Locate the cell with the specified text and output its [x, y] center coordinate. 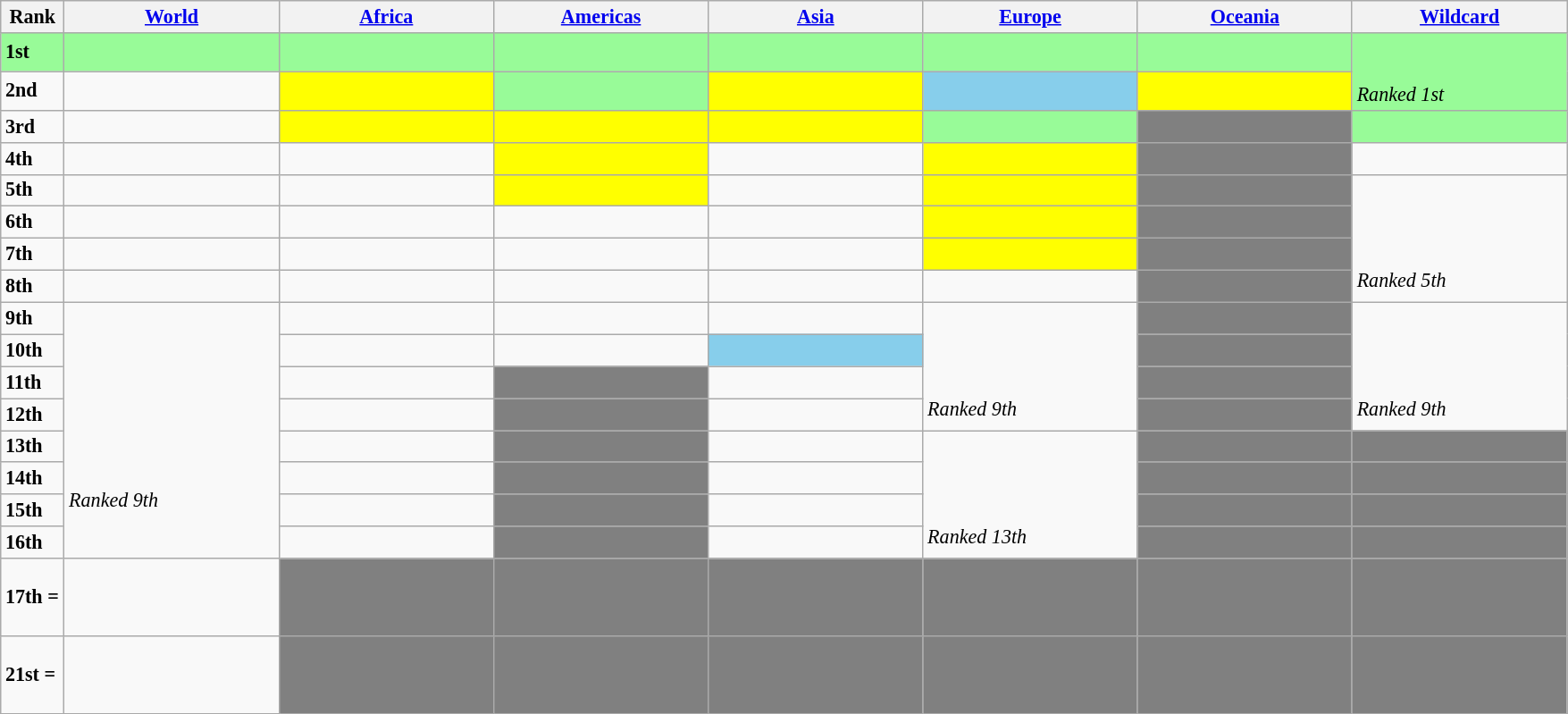
Wildcard [1459, 16]
16th [32, 542]
Americas [600, 16]
Europe [1030, 16]
12th [32, 414]
21st = [32, 674]
1st [32, 52]
Rank [32, 16]
3rd [32, 126]
World [172, 16]
7th [32, 254]
15th [32, 510]
4th [32, 158]
5th [32, 190]
13th [32, 446]
17th = [32, 597]
2nd [32, 91]
Ranked 1st [1459, 71]
Ranked 13th [1030, 493]
9th [32, 318]
10th [32, 350]
Oceania [1245, 16]
14th [32, 478]
6th [32, 223]
Africa [386, 16]
Ranked 5th [1459, 238]
Asia [816, 16]
11th [32, 382]
8th [32, 286]
